Find where the given text appears and provide that cell's center as [x, y] coordinate. 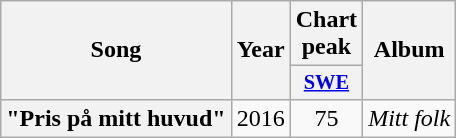
SWE [326, 83]
Album [410, 50]
Mitt folk [410, 118]
Song [116, 50]
2016 [260, 118]
Chartpeak [326, 34]
"Pris på mitt huvud" [116, 118]
75 [326, 118]
Year [260, 50]
